Capture the cell that displays the provided text and extract its [X, Y] central coordinate. 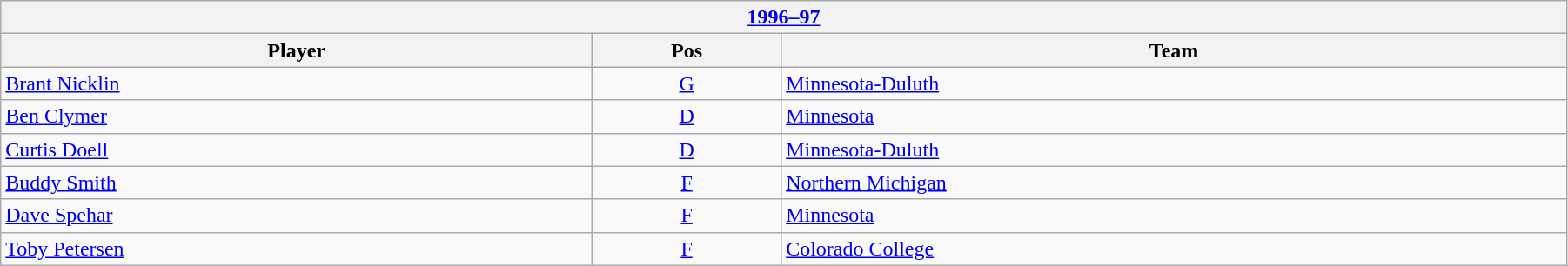
Ben Clymer [297, 116]
G [687, 83]
1996–97 [784, 17]
Team [1175, 50]
Northern Michigan [1175, 183]
Dave Spehar [297, 216]
Pos [687, 50]
Colorado College [1175, 249]
Brant Nicklin [297, 83]
Buddy Smith [297, 183]
Toby Petersen [297, 249]
Curtis Doell [297, 150]
Player [297, 50]
